Output the [X, Y] coordinate of the center of the cell containing the given text.  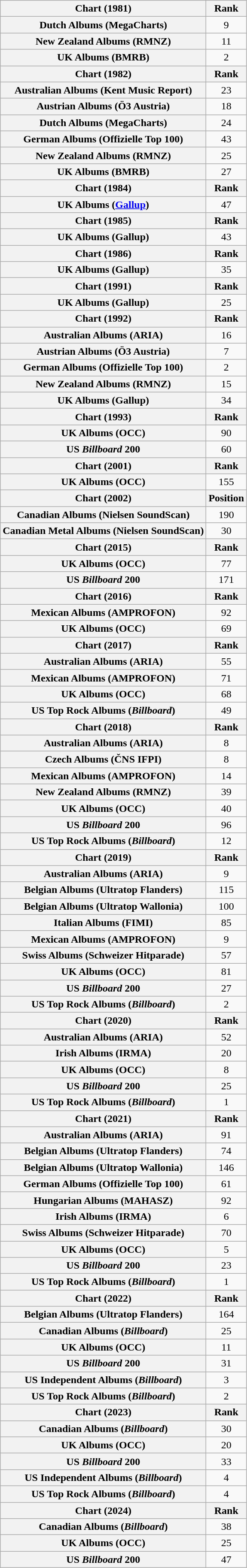
146 [226, 1167]
60 [226, 449]
Chart (1986) [103, 253]
Czech Albums (ČNS IFPI) [103, 760]
Chart (1984) [103, 188]
33 [226, 1461]
Chart (2015) [103, 547]
91 [226, 1135]
31 [226, 1363]
74 [226, 1151]
34 [226, 400]
38 [226, 1527]
71 [226, 678]
40 [226, 808]
100 [226, 906]
Chart (2018) [103, 727]
68 [226, 694]
Chart (1991) [103, 286]
155 [226, 482]
35 [226, 270]
Chart (2002) [103, 498]
5 [226, 1249]
Canadian Metal Albums (Nielsen SoundScan) [103, 531]
6 [226, 1216]
12 [226, 841]
77 [226, 564]
49 [226, 710]
81 [226, 971]
57 [226, 955]
Chart (2021) [103, 1119]
3 [226, 1380]
Hungarian Albums (MAHASZ) [103, 1200]
Chart (1993) [103, 416]
171 [226, 580]
18 [226, 106]
115 [226, 890]
Chart (1985) [103, 221]
Chart (2024) [103, 1510]
14 [226, 776]
96 [226, 825]
Chart (2020) [103, 1021]
Italian Albums (FIMI) [103, 923]
55 [226, 661]
16 [226, 335]
52 [226, 1037]
61 [226, 1184]
190 [226, 515]
Australian Albums (Kent Music Report) [103, 90]
15 [226, 384]
164 [226, 1315]
Chart (1981) [103, 9]
Position [226, 498]
Canadian Albums (Nielsen SoundScan) [103, 515]
90 [226, 433]
24 [226, 123]
Chart (2023) [103, 1412]
7 [226, 351]
Chart (2001) [103, 465]
85 [226, 923]
Chart (2022) [103, 1298]
70 [226, 1233]
39 [226, 792]
Chart (1982) [103, 74]
Chart (1992) [103, 319]
Chart (2019) [103, 857]
Chart (2017) [103, 645]
Chart (2016) [103, 596]
69 [226, 629]
